Return (x, y) of the center of cell containing provided text 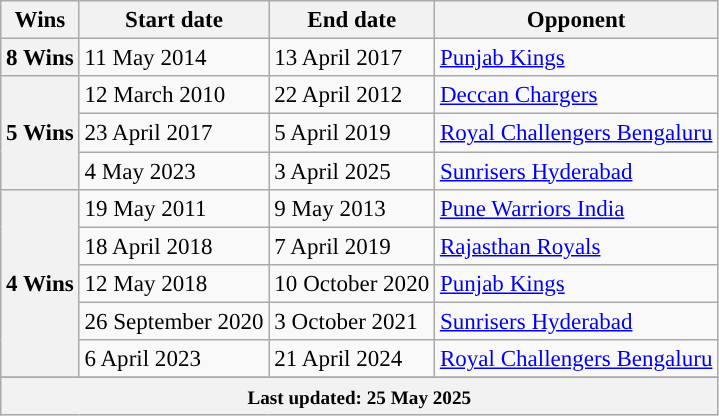
Start date (174, 20)
23 April 2017 (174, 133)
Deccan Chargers (576, 95)
3 April 2025 (352, 171)
11 May 2014 (174, 58)
Opponent (576, 20)
9 May 2013 (352, 209)
4 May 2023 (174, 171)
Last updated: 25 May 2025 (360, 397)
3 October 2021 (352, 322)
13 April 2017 (352, 58)
26 September 2020 (174, 322)
22 April 2012 (352, 95)
Pune Warriors India (576, 209)
8 Wins (40, 58)
12 March 2010 (174, 95)
End date (352, 20)
5 Wins (40, 132)
12 May 2018 (174, 284)
Wins (40, 20)
19 May 2011 (174, 209)
6 April 2023 (174, 359)
5 April 2019 (352, 133)
18 April 2018 (174, 246)
7 April 2019 (352, 246)
21 April 2024 (352, 359)
10 October 2020 (352, 284)
Rajasthan Royals (576, 246)
4 Wins (40, 284)
